Search for the cell housing the specified text and yield its (x, y) center coordinate. 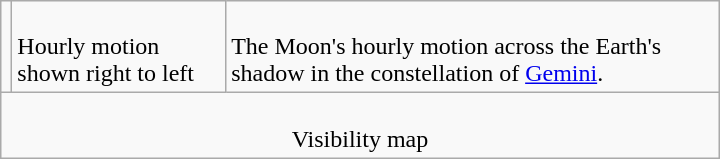
Visibility map (360, 126)
The Moon's hourly motion across the Earth's shadow in the constellation of Gemini. (473, 47)
Hourly motion shown right to left (119, 47)
